Scan for the cell matching the given text and deliver its (X, Y) coordinate at center. 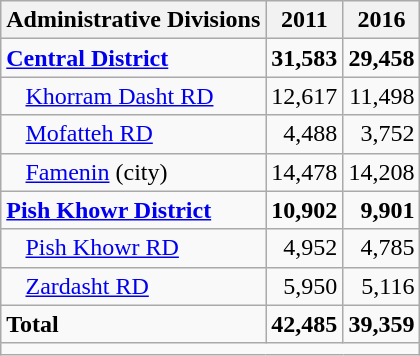
Total (134, 324)
Pish Khowr District (134, 210)
12,617 (304, 96)
Central District (134, 58)
4,785 (382, 248)
14,208 (382, 172)
Famenin (city) (134, 172)
4,488 (304, 134)
Pish Khowr RD (134, 248)
39,359 (382, 324)
2011 (304, 20)
Khorram Dasht RD (134, 96)
10,902 (304, 210)
5,950 (304, 286)
Mofatteh RD (134, 134)
Administrative Divisions (134, 20)
11,498 (382, 96)
2016 (382, 20)
29,458 (382, 58)
3,752 (382, 134)
5,116 (382, 286)
4,952 (304, 248)
14,478 (304, 172)
9,901 (382, 210)
Zardasht RD (134, 286)
42,485 (304, 324)
31,583 (304, 58)
